Extract the [x, y] coordinate from the center of the cell holding the provided text.  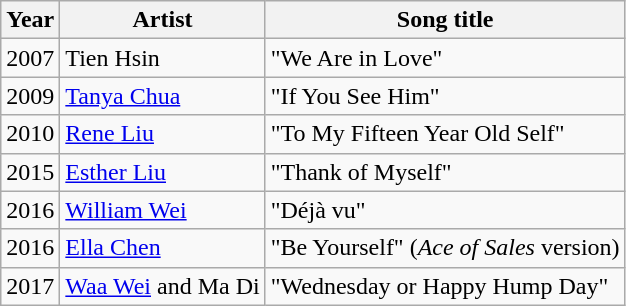
"We Are in Love" [445, 58]
Waa Wei and Ma Di [162, 286]
Tien Hsin [162, 58]
William Wei [162, 210]
"Thank of Myself" [445, 172]
"If You See Him" [445, 96]
Song title [445, 20]
Year [30, 20]
"Déjà vu" [445, 210]
"Be Yourself" (Ace of Sales version) [445, 248]
Artist [162, 20]
2015 [30, 172]
Esther Liu [162, 172]
2009 [30, 96]
2007 [30, 58]
2010 [30, 134]
Ella Chen [162, 248]
"Wednesday or Happy Hump Day" [445, 286]
"To My Fifteen Year Old Self" [445, 134]
Tanya Chua [162, 96]
2017 [30, 286]
Rene Liu [162, 134]
